Find where the given text appears and provide that cell's center as [X, Y] coordinate. 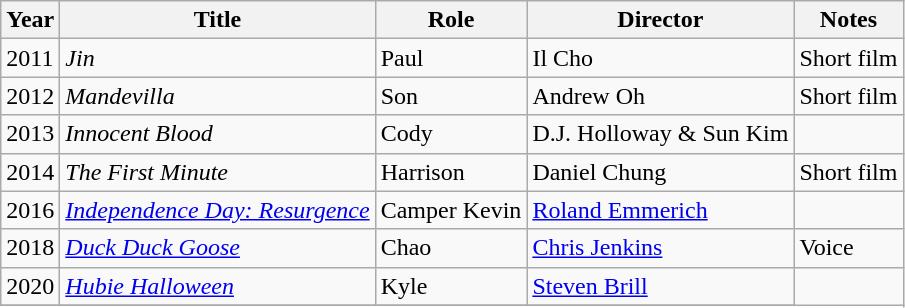
Mandevilla [218, 96]
2018 [30, 248]
Il Cho [660, 58]
2020 [30, 286]
2014 [30, 172]
2012 [30, 96]
Duck Duck Goose [218, 248]
Hubie Halloween [218, 286]
Andrew Oh [660, 96]
2016 [30, 210]
Camper Kevin [451, 210]
Chao [451, 248]
2011 [30, 58]
Harrison [451, 172]
Notes [848, 20]
Year [30, 20]
Kyle [451, 286]
Role [451, 20]
Paul [451, 58]
Jin [218, 58]
Title [218, 20]
Voice [848, 248]
Independence Day: Resurgence [218, 210]
Roland Emmerich [660, 210]
Chris Jenkins [660, 248]
Son [451, 96]
The First Minute [218, 172]
Cody [451, 134]
Director [660, 20]
Steven Brill [660, 286]
Daniel Chung [660, 172]
Innocent Blood [218, 134]
2013 [30, 134]
D.J. Holloway & Sun Kim [660, 134]
